Output the (x, y) coordinate of the center of the cell containing the given text.  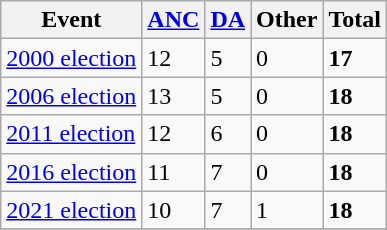
10 (174, 210)
Other (287, 20)
2021 election (72, 210)
2011 election (72, 134)
17 (355, 58)
2000 election (72, 58)
13 (174, 96)
11 (174, 172)
DA (228, 20)
2006 election (72, 96)
6 (228, 134)
Event (72, 20)
Total (355, 20)
2016 election (72, 172)
1 (287, 210)
ANC (174, 20)
